From the cell containing the given text, extract its center point as (x, y) coordinate. 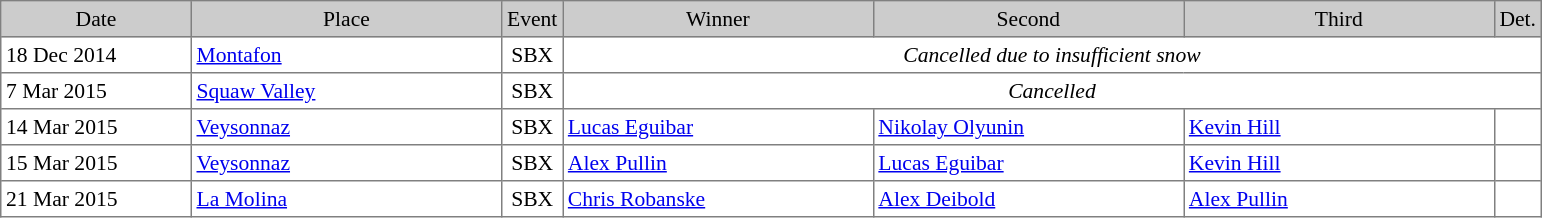
Montafon (346, 55)
Chris Robanske (718, 199)
Event (532, 19)
Squaw Valley (346, 91)
Date (96, 19)
18 Dec 2014 (96, 55)
Nikolay Olyunin (1028, 127)
Second (1028, 19)
14 Mar 2015 (96, 127)
Winner (718, 19)
Alex Deibold (1028, 199)
15 Mar 2015 (96, 163)
7 Mar 2015 (96, 91)
La Molina (346, 199)
Det. (1518, 19)
Cancelled due to insufficient snow (1052, 55)
Third (1339, 19)
Place (346, 19)
21 Mar 2015 (96, 199)
Cancelled (1052, 91)
